Detect which cell encompasses the target text, then output its [X, Y] center coordinate. 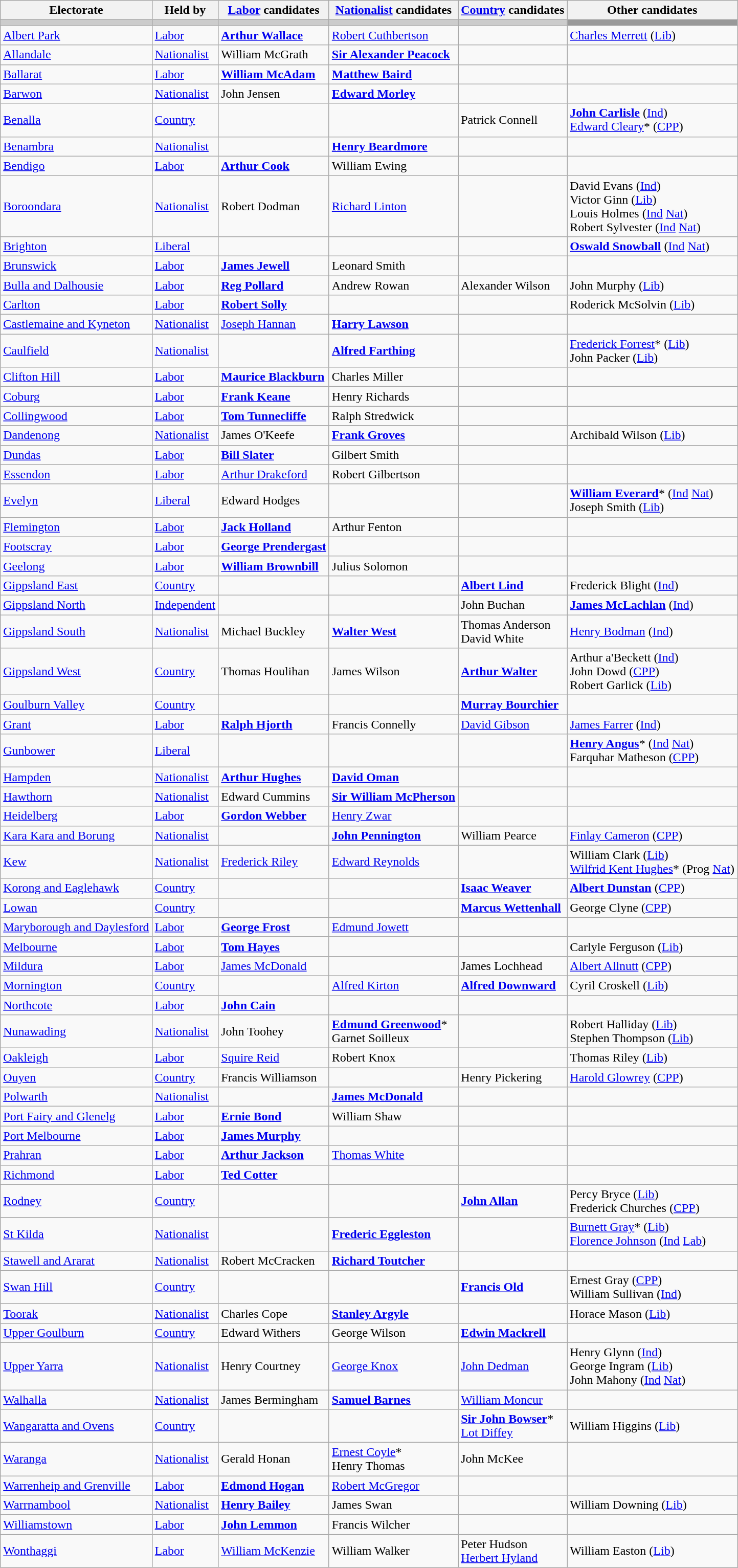
Matthew Baird [393, 74]
Henry Glynn (Ind) George Ingram (Lib) John Mahony (Ind Nat) [653, 1366]
Finlay Cameron (CPP) [653, 835]
Kara Kara and Borung [76, 835]
Henry Bailey [274, 1505]
Upper Goulburn [76, 1333]
Albert Allnutt (CPP) [653, 966]
John Dedman [512, 1366]
William Moncur [512, 1399]
Gilbert Smith [393, 455]
Percy Bryce (Lib) Frederick Churches (CPP) [653, 1201]
Ernie Bond [274, 1116]
Gerald Honan [274, 1459]
James Swan [393, 1505]
Albert Park [76, 35]
Maurice Blackburn [274, 377]
Burnett Gray* (Lib) Florence Johnson (Ind Lab) [653, 1234]
Robert McCracken [274, 1261]
Walter West [393, 631]
John Buchan [512, 605]
Oakleigh [76, 1058]
Edmund Jowett [393, 927]
Lowan [76, 908]
Gippsland East [76, 585]
George Knox [393, 1366]
Labor candidates [274, 10]
Richmond [76, 1175]
William Brownbill [274, 566]
Robert McGregor [393, 1486]
Collingwood [76, 416]
John Carlisle (Ind) Edward Cleary* (CPP) [653, 120]
Tom Hayes [274, 946]
Gordon Webber [274, 816]
Dundas [76, 455]
Arthur Hughes [274, 777]
Edwin Mackrell [512, 1333]
Andrew Rowan [393, 285]
Julius Solomon [393, 566]
Arthur Walter [512, 672]
Ted Cotter [274, 1175]
Harold Glowrey (CPP) [653, 1077]
Sir John Bowser* Lot Diffey [512, 1426]
William Clark (Lib) Wilfrid Kent Hughes* (Prog Nat) [653, 862]
William Higgins (Lib) [653, 1426]
Bill Slater [274, 455]
Benambra [76, 146]
Robert Dodman [274, 206]
Arthur Fenton [393, 527]
Frederic Eggleston [393, 1234]
Wangaratta and Ovens [76, 1426]
Ernest Coyle* Henry Thomas [393, 1459]
Archibald Wilson (Lib) [653, 435]
George Prendergast [274, 546]
Swan Hill [76, 1287]
Squire Reid [274, 1058]
Other candidates [653, 10]
Melbourne [76, 946]
Coburg [76, 396]
Hawthorn [76, 797]
John Pennington [393, 835]
John Murphy (Lib) [653, 285]
Edward Hodges [274, 500]
Arthur Wallace [274, 35]
Marcus Wettenhall [512, 908]
Alfred Downward [512, 985]
Francis Williamson [274, 1077]
Thomas Houlihan [274, 672]
William McKenzie [274, 1551]
Jack Holland [274, 527]
Maryborough and Daylesford [76, 927]
David Evans (Ind) Victor Ginn (Lib) Louis Holmes (Ind Nat) Robert Sylvester (Ind Nat) [653, 206]
Frank Groves [393, 435]
John Cain [274, 1005]
Flemington [76, 527]
Arthur Drakeford [274, 474]
Walhalla [76, 1399]
George Wilson [393, 1333]
Edward Reynolds [393, 862]
Dandenong [76, 435]
Sir William McPherson [393, 797]
Caulfield [76, 351]
Frederick Riley [274, 862]
Warrnambool [76, 1505]
Heidelberg [76, 816]
Ralph Stredwick [393, 416]
William Easton (Lib) [653, 1551]
Reg Pollard [274, 285]
Roderick McSolvin (Lib) [653, 305]
William Downing (Lib) [653, 1505]
Samuel Barnes [393, 1399]
Boroondara [76, 206]
Henry Angus* (Ind Nat) Farquhar Matheson (CPP) [653, 751]
William McAdam [274, 74]
Korong and Eaglehawk [76, 888]
Edward Cummins [274, 797]
David Oman [393, 777]
John Toohey [274, 1031]
Patrick Connell [512, 120]
Henry Richards [393, 396]
George Clyne (CPP) [653, 908]
Prahran [76, 1155]
Edmond Hogan [274, 1486]
Waranga [76, 1459]
Albert Dunstan (CPP) [653, 888]
Carlyle Ferguson (Lib) [653, 946]
Horace Mason (Lib) [653, 1313]
Bulla and Dalhousie [76, 285]
Rodney [76, 1201]
Warrenheip and Grenville [76, 1486]
Edmund Greenwood* Garnet Soilleux [393, 1031]
Essendon [76, 474]
Electorate [76, 10]
Gippsland South [76, 631]
Richard Toutcher [393, 1261]
Peter Hudson Herbert Hyland [512, 1551]
Wonthaggi [76, 1551]
Cyril Croskell (Lib) [653, 985]
Clifton Hill [76, 377]
David Gibson [512, 724]
Henry Zwar [393, 816]
Ernest Gray (CPP) William Sullivan (Ind) [653, 1287]
Thomas Anderson David White [512, 631]
Barwon [76, 94]
John Jensen [274, 94]
Arthur Jackson [274, 1155]
Kew [76, 862]
Alexander Wilson [512, 285]
John Lemmon [274, 1525]
Frederick Blight (Ind) [653, 585]
Francis Connelly [393, 724]
William Walker [393, 1551]
Northcote [76, 1005]
Geelong [76, 566]
Brighton [76, 246]
St Kilda [76, 1234]
Gippsland West [76, 672]
Gunbower [76, 751]
Gippsland North [76, 605]
Allandale [76, 55]
Francis Wilcher [393, 1525]
Ballarat [76, 74]
Charles Miller [393, 377]
William Ewing [393, 166]
Francis Old [512, 1287]
James Bermingham [274, 1399]
Sir Alexander Peacock [393, 55]
Brunswick [76, 266]
Port Fairy and Glenelg [76, 1116]
Henry Bodman (Ind) [653, 631]
Footscray [76, 546]
Frank Keane [274, 396]
Carlton [76, 305]
Edward Withers [274, 1333]
Mildura [76, 966]
Michael Buckley [274, 631]
Castlemaine and Kyneton [76, 324]
Alfred Kirton [393, 985]
William Everard* (Ind Nat) Joseph Smith (Lib) [653, 500]
Joseph Hannan [274, 324]
James Jewell [274, 266]
Independent [185, 605]
Held by [185, 10]
Port Melbourne [76, 1136]
Ralph Hjorth [274, 724]
Tom Tunnecliffe [274, 416]
William Shaw [393, 1116]
William McGrath [274, 55]
Grant [76, 724]
George Frost [274, 927]
Henry Pickering [512, 1077]
Hampden [76, 777]
Nunawading [76, 1031]
Country candidates [512, 10]
Benalla [76, 120]
Nationalist candidates [393, 10]
Goulburn Valley [76, 705]
Leonard Smith [393, 266]
Albert Lind [512, 585]
Oswald Snowball (Ind Nat) [653, 246]
Henry Beardmore [393, 146]
James Farrer (Ind) [653, 724]
William Pearce [512, 835]
James O'Keefe [274, 435]
Polwarth [76, 1097]
Murray Bourchier [512, 705]
Richard Linton [393, 206]
Harry Lawson [393, 324]
John McKee [512, 1459]
Alfred Farthing [393, 351]
Robert Gilbertson [393, 474]
Arthur a'Beckett (Ind) John Dowd (CPP) Robert Garlick (Lib) [653, 672]
Charles Merrett (Lib) [653, 35]
Upper Yarra [76, 1366]
Henry Courtney [274, 1366]
Stawell and Ararat [76, 1261]
James Murphy [274, 1136]
Robert Solly [274, 305]
Edward Morley [393, 94]
Ouyen [76, 1077]
John Allan [512, 1201]
Frederick Forrest* (Lib) John Packer (Lib) [653, 351]
James Wilson [393, 672]
Toorak [76, 1313]
Williamstown [76, 1525]
Isaac Weaver [512, 888]
Robert Cuthbertson [393, 35]
Robert Knox [393, 1058]
Evelyn [76, 500]
Charles Cope [274, 1313]
James McLachlan (Ind) [653, 605]
James Lochhead [512, 966]
Thomas White [393, 1155]
Thomas Riley (Lib) [653, 1058]
Arthur Cook [274, 166]
Stanley Argyle [393, 1313]
Mornington [76, 985]
Bendigo [76, 166]
Robert Halliday (Lib) Stephen Thompson (Lib) [653, 1031]
